Pinpoint the cell where the given text exists, returning its [X, Y] midpoint coordinate. 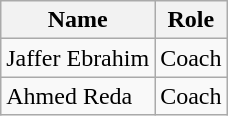
Ahmed Reda [78, 96]
Name [78, 20]
Jaffer Ebrahim [78, 58]
Role [191, 20]
